Detect which cell encompasses the target text, then output its [X, Y] center coordinate. 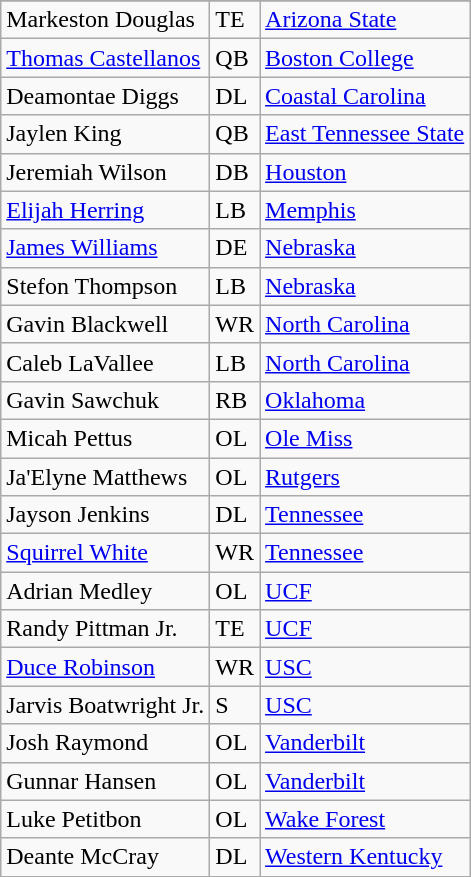
Thomas Castellanos [106, 58]
Randy Pittman Jr. [106, 629]
Gavin Sawchuk [106, 400]
Jarvis Boatwright Jr. [106, 705]
James Williams [106, 248]
Ja'Elyne Matthews [106, 477]
DE [235, 248]
S [235, 705]
Stefon Thompson [106, 286]
Gavin Blackwell [106, 324]
Western Kentucky [365, 857]
Jeremiah Wilson [106, 172]
Houston [365, 172]
Adrian Medley [106, 591]
Wake Forest [365, 819]
Josh Raymond [106, 743]
Coastal Carolina [365, 96]
Micah Pettus [106, 438]
Jaylen King [106, 134]
Caleb LaVallee [106, 362]
Memphis [365, 210]
Luke Petitbon [106, 819]
Markeston Douglas [106, 20]
Deamontae Diggs [106, 96]
DB [235, 172]
Gunnar Hansen [106, 781]
Boston College [365, 58]
Rutgers [365, 477]
Duce Robinson [106, 667]
Deante McCray [106, 857]
Jayson Jenkins [106, 515]
Oklahoma [365, 400]
RB [235, 400]
East Tennessee State [365, 134]
Ole Miss [365, 438]
Squirrel White [106, 553]
Arizona State [365, 20]
Elijah Herring [106, 210]
